Determine the (X, Y) coordinate at the center of the cell enclosing the given text.  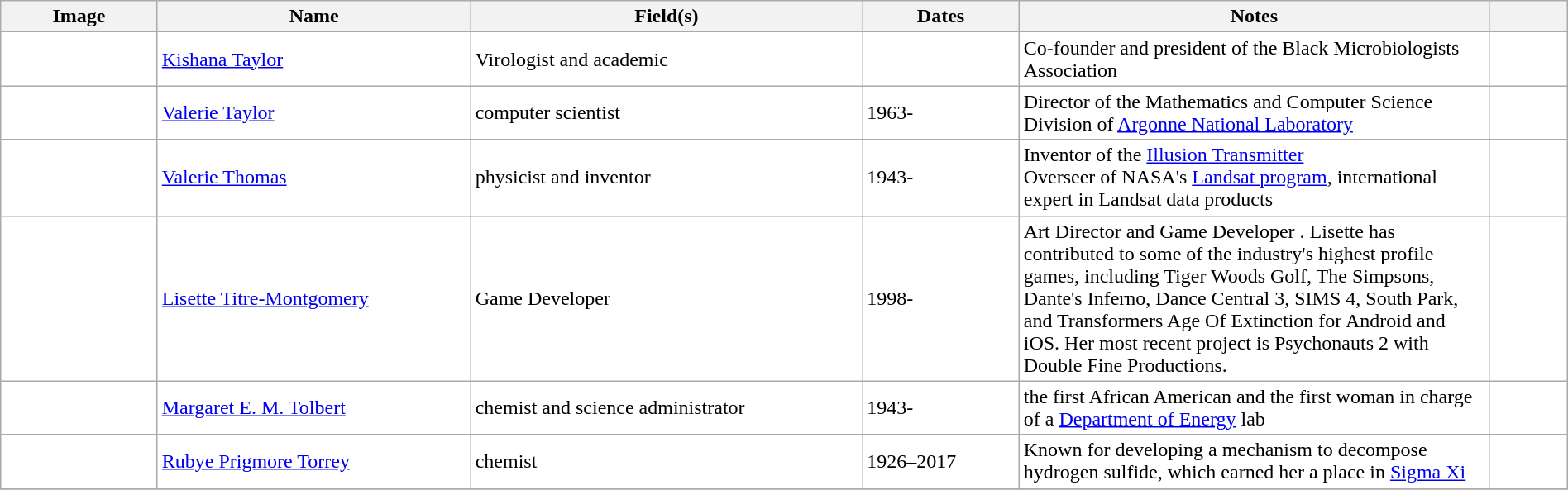
1963- (941, 112)
physicist and inventor (667, 178)
Inventor of the Illusion Transmitter Overseer of NASA's Landsat program, international expert in Landsat data products (1254, 178)
Kishana Taylor (314, 59)
Rubye Prigmore Torrey (314, 461)
Lisette Titre-Montgomery (314, 298)
1926–2017 (941, 461)
Field(s) (667, 17)
Known for developing a mechanism to decompose hydrogen sulfide, which earned her a place in Sigma Xi (1254, 461)
Valerie Taylor (314, 112)
Image (79, 17)
Director of the Mathematics and Computer Science Division of Argonne National Laboratory (1254, 112)
Notes (1254, 17)
Game Developer (667, 298)
Margaret E. M. Tolbert (314, 408)
the first African American and the first woman in charge of a Department of Energy lab (1254, 408)
Valerie Thomas (314, 178)
chemist (667, 461)
Dates (941, 17)
Virologist and academic (667, 59)
Co-founder and president of the Black Microbiologists Association (1254, 59)
chemist and science administrator (667, 408)
Name (314, 17)
1998- (941, 298)
computer scientist (667, 112)
